Search for the cell housing the specified text and yield its [x, y] center coordinate. 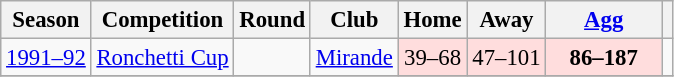
Ronchetti Cup [162, 58]
47–101 [506, 58]
Home [432, 20]
Round [272, 20]
Club [354, 20]
Away [506, 20]
39–68 [432, 58]
Mirande [354, 58]
1991–92 [46, 58]
Agg [604, 20]
Season [46, 20]
86–187 [604, 58]
Competition [162, 20]
